Determine the [x, y] coordinate at the center of the cell enclosing the given text.  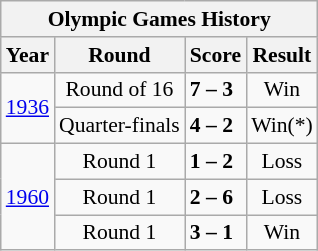
7 – 3 [216, 90]
3 – 1 [216, 233]
Round of 16 [120, 90]
Olympic Games History [160, 19]
1936 [28, 108]
1960 [28, 198]
Win(*) [282, 126]
Quarter-finals [120, 126]
1 – 2 [216, 162]
Result [282, 55]
2 – 6 [216, 197]
Score [216, 55]
Year [28, 55]
Round [120, 55]
4 – 2 [216, 126]
